For the text-containing cell, return its midpoint in (x, y) coordinate format. 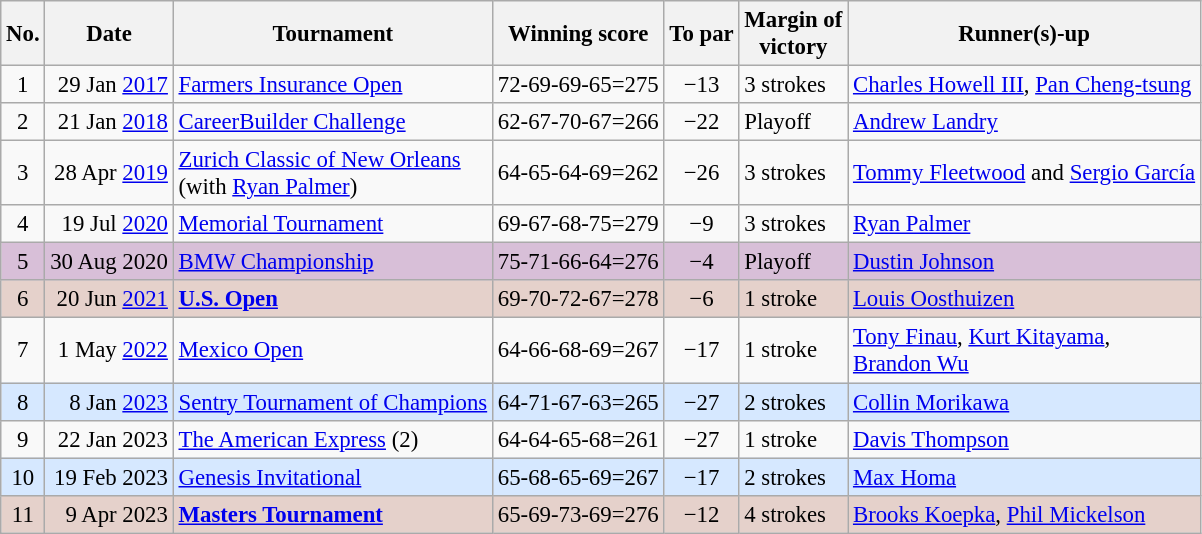
U.S. Open (332, 299)
Genesis Invitational (332, 477)
Winning score (578, 34)
Louis Oosthuizen (1024, 299)
72-69-69-65=275 (578, 85)
Davis Thompson (1024, 439)
Sentry Tournament of Champions (332, 402)
Andrew Landry (1024, 122)
1 May 2022 (109, 350)
BMW Championship (332, 262)
−12 (702, 514)
64-66-68-69=267 (578, 350)
11 (23, 514)
Zurich Classic of New Orleans(with Ryan Palmer) (332, 174)
69-67-68-75=279 (578, 224)
8 (23, 402)
The American Express (2) (332, 439)
9 (23, 439)
4 (23, 224)
64-65-64-69=262 (578, 174)
−9 (702, 224)
64-64-65-68=261 (578, 439)
30 Aug 2020 (109, 262)
75-71-66-64=276 (578, 262)
19 Feb 2023 (109, 477)
19 Jul 2020 (109, 224)
8 Jan 2023 (109, 402)
62-67-70-67=266 (578, 122)
7 (23, 350)
21 Jan 2018 (109, 122)
Dustin Johnson (1024, 262)
6 (23, 299)
Masters Tournament (332, 514)
−26 (702, 174)
Charles Howell III, Pan Cheng-tsung (1024, 85)
Brooks Koepka, Phil Mickelson (1024, 514)
2 (23, 122)
5 (23, 262)
Farmers Insurance Open (332, 85)
Ryan Palmer (1024, 224)
20 Jun 2021 (109, 299)
To par (702, 34)
10 (23, 477)
−4 (702, 262)
−13 (702, 85)
22 Jan 2023 (109, 439)
Memorial Tournament (332, 224)
4 strokes (794, 514)
CareerBuilder Challenge (332, 122)
−22 (702, 122)
Margin ofvictory (794, 34)
3 (23, 174)
Tommy Fleetwood and Sergio García (1024, 174)
28 Apr 2019 (109, 174)
Date (109, 34)
Max Homa (1024, 477)
Tony Finau, Kurt Kitayama, Brandon Wu (1024, 350)
65-68-65-69=267 (578, 477)
Tournament (332, 34)
9 Apr 2023 (109, 514)
Mexico Open (332, 350)
1 (23, 85)
No. (23, 34)
Collin Morikawa (1024, 402)
64-71-67-63=265 (578, 402)
29 Jan 2017 (109, 85)
69-70-72-67=278 (578, 299)
Runner(s)-up (1024, 34)
65-69-73-69=276 (578, 514)
−6 (702, 299)
